Determine the [x, y] coordinate at the center of the cell enclosing the given text.  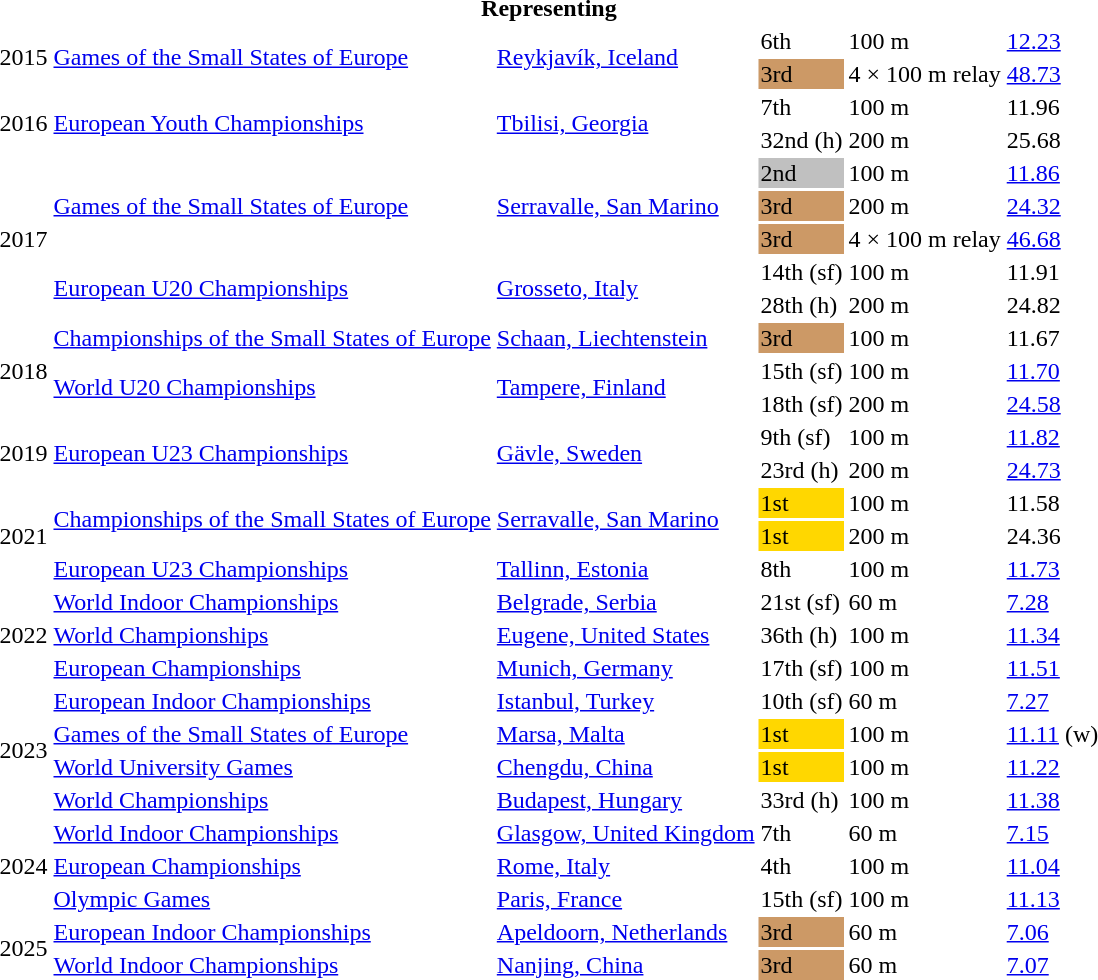
European U20 Championships [272, 288]
World U20 Championships [272, 388]
World University Games [272, 767]
32nd (h) [802, 140]
Belgrade, Serbia [626, 602]
Eugene, United States [626, 635]
Tbilisi, Georgia [626, 124]
28th (h) [802, 305]
Rome, Italy [626, 866]
Olympic Games [272, 899]
Marsa, Malta [626, 734]
2nd [802, 173]
Tampere, Finland [626, 388]
European Youth Championships [272, 124]
17th (sf) [802, 668]
Glasgow, United Kingdom [626, 833]
6th [802, 41]
Tallinn, Estonia [626, 569]
Paris, France [626, 899]
Grosseto, Italy [626, 288]
Reykjavík, Iceland [626, 58]
Munich, Germany [626, 668]
Istanbul, Turkey [626, 701]
33rd (h) [802, 800]
21st (sf) [802, 602]
Nanjing, China [626, 965]
36th (h) [802, 635]
Apeldoorn, Netherlands [626, 932]
8th [802, 569]
Budapest, Hungary [626, 800]
14th (sf) [802, 272]
4th [802, 866]
Gävle, Sweden [626, 454]
Schaan, Liechtenstein [626, 338]
9th (sf) [802, 437]
10th (sf) [802, 701]
18th (sf) [802, 404]
23rd (h) [802, 470]
Chengdu, China [626, 767]
